Determine the [X, Y] coordinate at the center of the cell enclosing the given text.  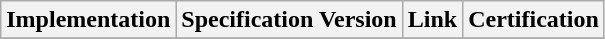
Certification [534, 20]
Link [432, 20]
Specification Version [289, 20]
Implementation [88, 20]
